Determine the (X, Y) coordinate at the center of the cell enclosing the given text.  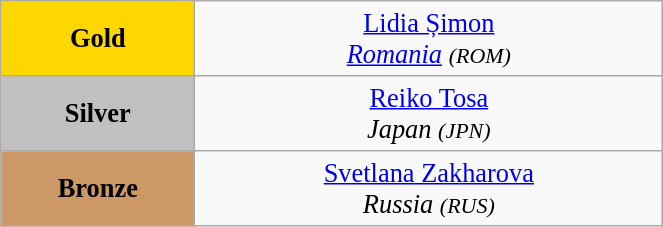
Lidia ȘimonRomania (ROM) (429, 38)
Reiko TosaJapan (JPN) (429, 112)
Gold (98, 38)
Silver (98, 112)
Svetlana ZakharovaRussia (RUS) (429, 188)
Bronze (98, 188)
